Return the (x, y) coordinate for the center point of the cell that contains the specified text.  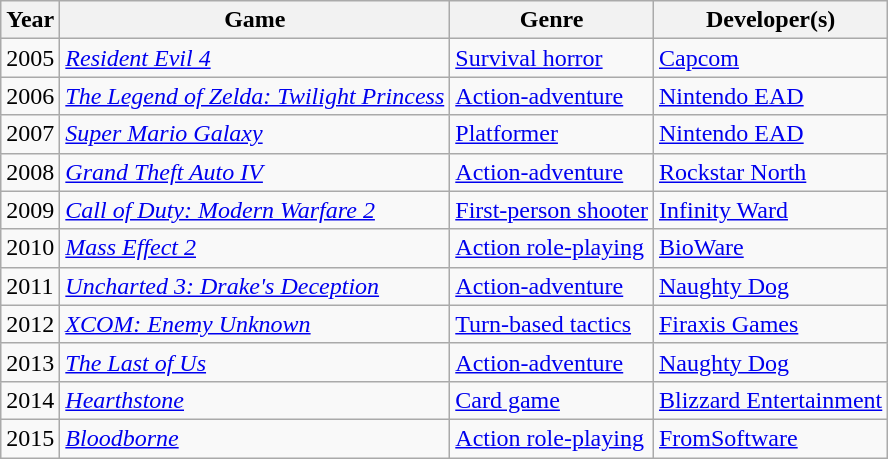
FromSoftware (770, 438)
2010 (30, 248)
First-person shooter (552, 210)
BioWare (770, 248)
Hearthstone (255, 400)
Developer(s) (770, 20)
The Last of Us (255, 362)
2005 (30, 58)
Blizzard Entertainment (770, 400)
XCOM: Enemy Unknown (255, 324)
Platformer (552, 134)
Rockstar North (770, 172)
Mass Effect 2 (255, 248)
Firaxis Games (770, 324)
2014 (30, 400)
Call of Duty: Modern Warfare 2 (255, 210)
2013 (30, 362)
2008 (30, 172)
Infinity Ward (770, 210)
2009 (30, 210)
Grand Theft Auto IV (255, 172)
Genre (552, 20)
Turn-based tactics (552, 324)
2011 (30, 286)
Game (255, 20)
Capcom (770, 58)
Year (30, 20)
Super Mario Galaxy (255, 134)
Card game (552, 400)
2012 (30, 324)
Survival horror (552, 58)
Uncharted 3: Drake's Deception (255, 286)
The Legend of Zelda: Twilight Princess (255, 96)
2015 (30, 438)
2006 (30, 96)
Bloodborne (255, 438)
2007 (30, 134)
Resident Evil 4 (255, 58)
